Determine the [X, Y] coordinate at the center of the cell enclosing the given text.  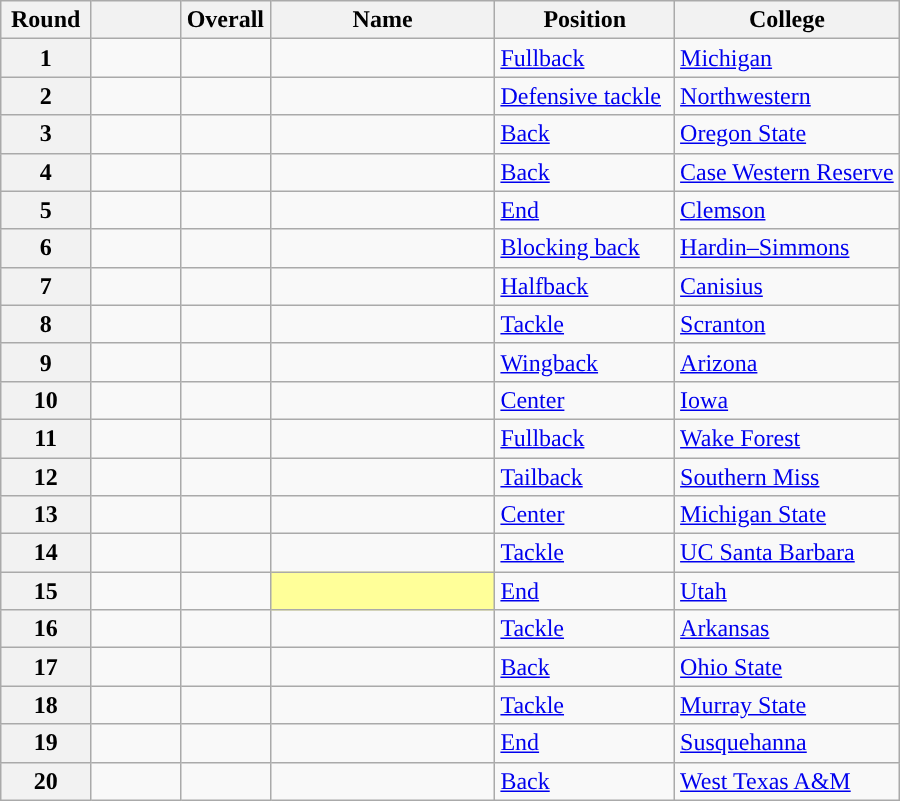
Overall [225, 20]
Defensive tackle [585, 96]
Round [46, 20]
Canisius [788, 286]
12 [46, 477]
17 [46, 667]
10 [46, 400]
Scranton [788, 324]
Case Western Reserve [788, 172]
Utah [788, 591]
16 [46, 629]
8 [46, 324]
College [788, 20]
Ohio State [788, 667]
Arizona [788, 362]
Northwestern [788, 96]
Hardin–Simmons [788, 248]
14 [46, 553]
Blocking back [585, 248]
Michigan State [788, 515]
Susquehanna [788, 743]
4 [46, 172]
Michigan [788, 58]
Wake Forest [788, 438]
Southern Miss [788, 477]
Clemson [788, 210]
West Texas A&M [788, 781]
13 [46, 515]
Arkansas [788, 629]
1 [46, 58]
20 [46, 781]
9 [46, 362]
5 [46, 210]
11 [46, 438]
15 [46, 591]
UC Santa Barbara [788, 553]
Name [382, 20]
7 [46, 286]
6 [46, 248]
18 [46, 705]
Wingback [585, 362]
Halfback [585, 286]
Tailback [585, 477]
Iowa [788, 400]
Position [585, 20]
Murray State [788, 705]
Oregon State [788, 134]
19 [46, 743]
3 [46, 134]
2 [46, 96]
